From the cell containing the given text, extract its center point as (x, y) coordinate. 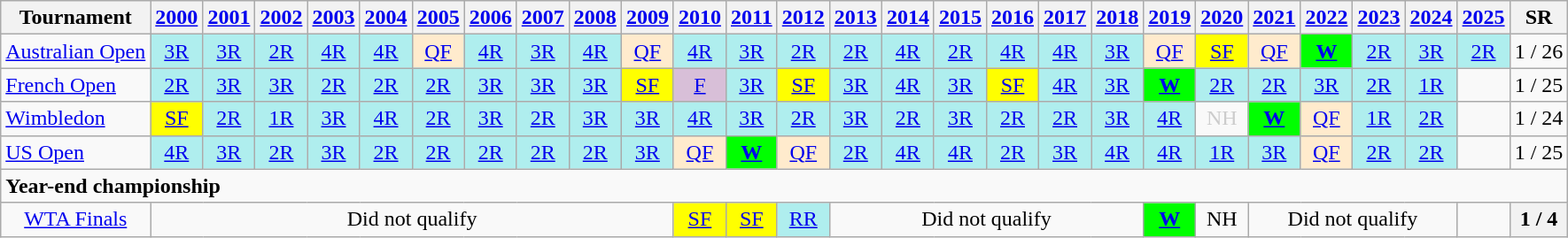
1 / 24 (1539, 119)
Australian Open (76, 51)
RR (803, 219)
Wimbledon (76, 119)
2008 (595, 18)
2020 (1223, 18)
2009 (647, 18)
2004 (386, 18)
2000 (177, 18)
2023 (1378, 18)
2024 (1432, 18)
French Open (76, 85)
2001 (229, 18)
2015 (960, 18)
2017 (1065, 18)
2018 (1118, 18)
2013 (856, 18)
Year-end championship (785, 186)
2021 (1274, 18)
1 / 4 (1539, 219)
US Open (76, 152)
F (700, 85)
2010 (700, 18)
2014 (907, 18)
Tournament (76, 18)
2022 (1327, 18)
SR (1539, 18)
1 / 26 (1539, 51)
2025 (1483, 18)
2005 (438, 18)
2016 (1012, 18)
2007 (542, 18)
2011 (751, 18)
2012 (803, 18)
2003 (333, 18)
2019 (1169, 18)
WTA Finals (76, 219)
2002 (282, 18)
2006 (491, 18)
